Search for the cell housing the specified text and yield its (x, y) center coordinate. 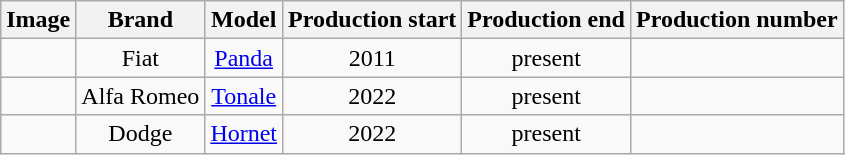
2011 (372, 58)
Production number (736, 20)
Panda (244, 58)
Tonale (244, 96)
Fiat (140, 58)
Production start (372, 20)
Brand (140, 20)
Hornet (244, 134)
Production end (546, 20)
Image (38, 20)
Alfa Romeo (140, 96)
Model (244, 20)
Dodge (140, 134)
